Determine the [X, Y] coordinate at the center of the cell enclosing the given text.  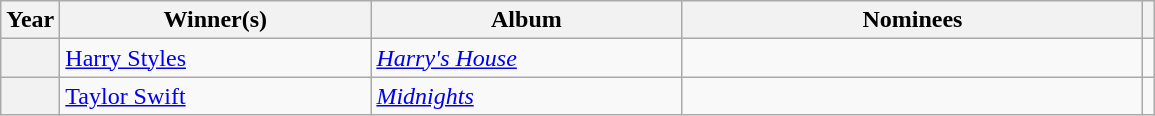
Year [30, 20]
Harry's House [526, 58]
Winner(s) [216, 20]
Midnights [526, 96]
Nominees [912, 20]
Taylor Swift [216, 96]
Album [526, 20]
Harry Styles [216, 58]
